Search for the cell housing the specified text and yield its [x, y] center coordinate. 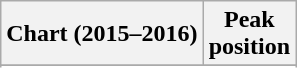
Peak position [249, 34]
Chart (2015–2016) [102, 34]
